Find where the given text appears and provide that cell's center as (X, Y) coordinate. 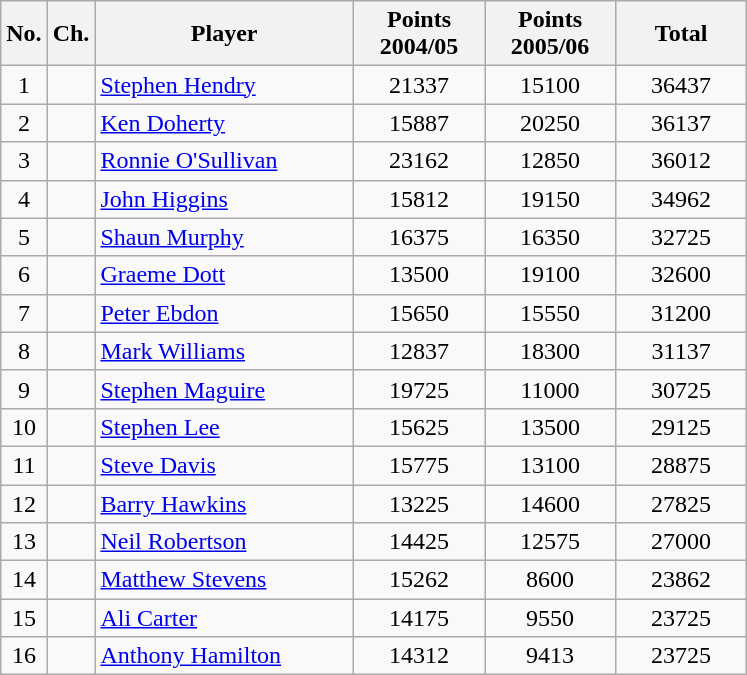
11 (24, 465)
23862 (682, 580)
2 (24, 123)
Shaun Murphy (224, 237)
6 (24, 275)
34962 (682, 199)
12837 (418, 351)
14425 (418, 542)
Points 2004/05 (418, 34)
7 (24, 313)
5 (24, 237)
Stephen Lee (224, 427)
28875 (682, 465)
19100 (550, 275)
13100 (550, 465)
Anthony Hamilton (224, 656)
27000 (682, 542)
8600 (550, 580)
9 (24, 389)
15650 (418, 313)
Ali Carter (224, 618)
12850 (550, 161)
Neil Robertson (224, 542)
31200 (682, 313)
36137 (682, 123)
36437 (682, 85)
15550 (550, 313)
9550 (550, 618)
John Higgins (224, 199)
Ken Doherty (224, 123)
9413 (550, 656)
Graeme Dott (224, 275)
36012 (682, 161)
Points 2005/06 (550, 34)
21337 (418, 85)
16375 (418, 237)
Ronnie O'Sullivan (224, 161)
Total (682, 34)
15100 (550, 85)
15812 (418, 199)
32725 (682, 237)
31137 (682, 351)
12575 (550, 542)
14 (24, 580)
23162 (418, 161)
14175 (418, 618)
29125 (682, 427)
12 (24, 503)
15887 (418, 123)
19725 (418, 389)
30725 (682, 389)
Player (224, 34)
11000 (550, 389)
19150 (550, 199)
20250 (550, 123)
Peter Ebdon (224, 313)
15775 (418, 465)
8 (24, 351)
32600 (682, 275)
No. (24, 34)
Stephen Hendry (224, 85)
14312 (418, 656)
3 (24, 161)
16350 (550, 237)
Matthew Stevens (224, 580)
Steve Davis (224, 465)
15262 (418, 580)
15 (24, 618)
Barry Hawkins (224, 503)
Mark Williams (224, 351)
14600 (550, 503)
16 (24, 656)
4 (24, 199)
18300 (550, 351)
13 (24, 542)
27825 (682, 503)
1 (24, 85)
10 (24, 427)
13225 (418, 503)
Stephen Maguire (224, 389)
Ch. (71, 34)
15625 (418, 427)
